Scan for the cell matching the given text and deliver its [x, y] coordinate at center. 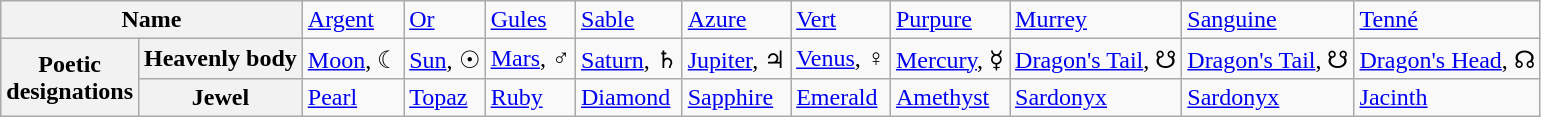
Sable [630, 20]
Amethyst [950, 97]
Pearl [352, 97]
Mars, ♂ [530, 59]
Emerald [841, 97]
Murrey [1096, 20]
Jacinth [1447, 97]
Purpure [950, 20]
Topaz [444, 97]
Venus, ♀ [841, 59]
Sanguine [1268, 20]
Ruby [530, 97]
Heavenly body [221, 59]
Tenné [1447, 20]
Mercury, ☿ [950, 59]
Sapphire [736, 97]
Poetic designations [70, 78]
Vert [841, 20]
Moon, ☾ [352, 59]
Jupiter, ♃ [736, 59]
Name [152, 20]
Or [444, 20]
Argent [352, 20]
Sun, ☉ [444, 59]
Jewel [221, 97]
Saturn, ♄ [630, 59]
Gules [530, 20]
Dragon's Head, ☊ [1447, 59]
Azure [736, 20]
Diamond [630, 97]
